Extract the (x, y) coordinate from the center of the cell holding the provided text.  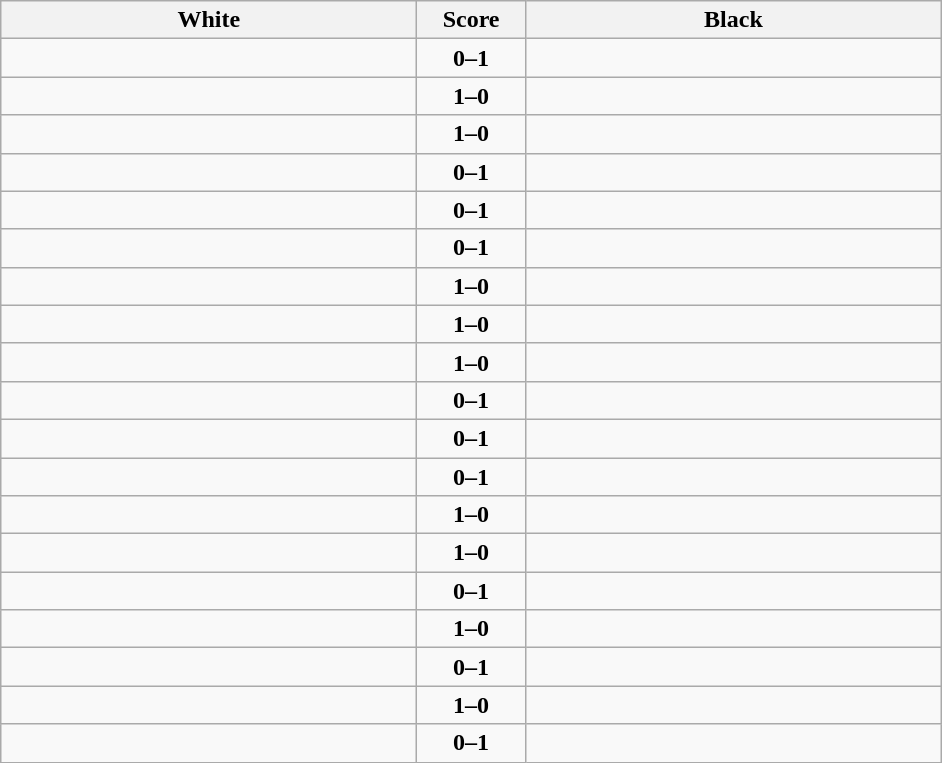
Black (733, 20)
Score (472, 20)
White (209, 20)
